Capture the cell that displays the provided text and extract its (X, Y) central coordinate. 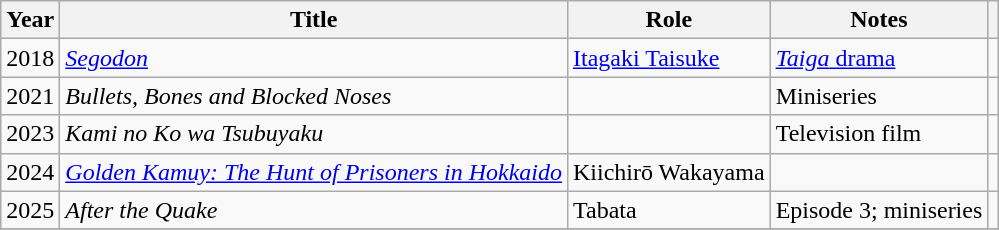
Year (30, 20)
Tabata (668, 210)
Episode 3; miniseries (879, 210)
Segodon (314, 58)
2018 (30, 58)
Title (314, 20)
Notes (879, 20)
Television film (879, 134)
After the Quake (314, 210)
2025 (30, 210)
Golden Kamuy: The Hunt of Prisoners in Hokkaido (314, 172)
2021 (30, 96)
Taiga drama (879, 58)
Itagaki Taisuke (668, 58)
Bullets, Bones and Blocked Noses (314, 96)
2023 (30, 134)
Miniseries (879, 96)
Kiichirō Wakayama (668, 172)
2024 (30, 172)
Role (668, 20)
Kami no Ko wa Tsubuyaku (314, 134)
